Pinpoint the cell where the given text exists, returning its [X, Y] midpoint coordinate. 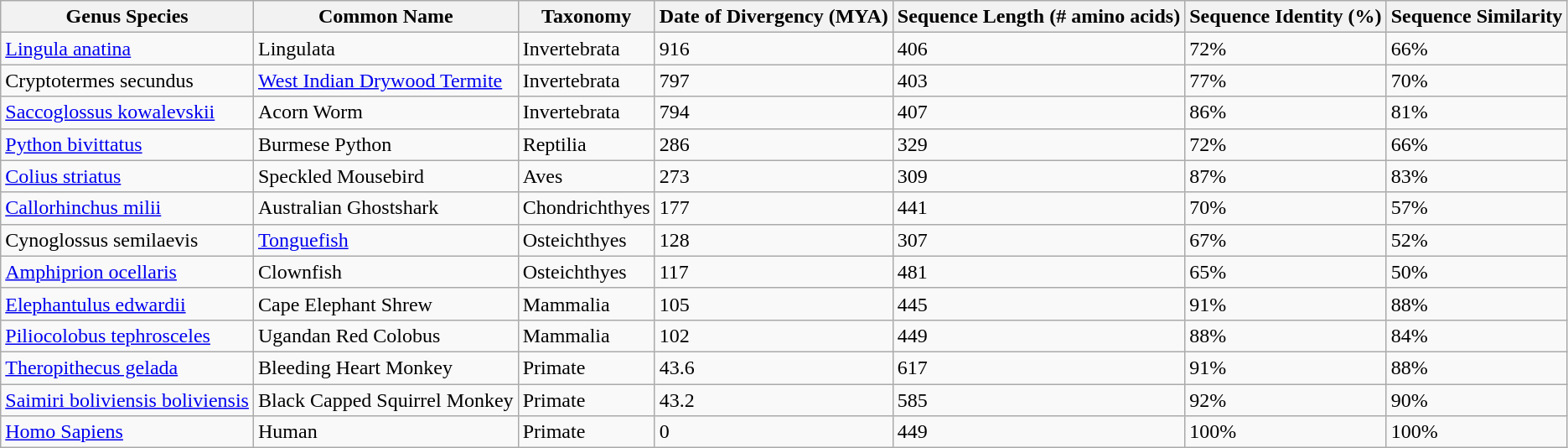
92% [1286, 400]
Elephantulus edwardii [127, 304]
Clownfish [386, 272]
Lingula anatina [127, 49]
Cryptotermes secundus [127, 81]
481 [1038, 272]
Cynoglossus semilaevis [127, 240]
Bleeding Heart Monkey [386, 367]
329 [1038, 144]
Tonguefish [386, 240]
43.6 [774, 367]
87% [1286, 176]
67% [1286, 240]
307 [1038, 240]
Sequence Identity (%) [1286, 17]
916 [774, 49]
105 [774, 304]
83% [1477, 176]
403 [1038, 81]
Speckled Mousebird [386, 176]
West Indian Drywood Termite [386, 81]
Saccoglossus kowalevskii [127, 112]
177 [774, 208]
617 [1038, 367]
585 [1038, 400]
Human [386, 432]
441 [1038, 208]
Common Name [386, 17]
52% [1477, 240]
309 [1038, 176]
43.2 [774, 400]
50% [1477, 272]
Taxonomy [587, 17]
Sequence Length (# amino acids) [1038, 17]
Date of Divergency (MYA) [774, 17]
Sequence Similarity [1477, 17]
797 [774, 81]
Amphiprion ocellaris [127, 272]
65% [1286, 272]
Callorhinchus milii [127, 208]
Burmese Python [386, 144]
Australian Ghostshark [386, 208]
Aves [587, 176]
57% [1477, 208]
86% [1286, 112]
Ugandan Red Colobus [386, 336]
90% [1477, 400]
Saimiri boliviensis boliviensis [127, 400]
445 [1038, 304]
Black Capped Squirrel Monkey [386, 400]
81% [1477, 112]
794 [774, 112]
Python bivittatus [127, 144]
84% [1477, 336]
Lingulata [386, 49]
Acorn Worm [386, 112]
0 [774, 432]
Homo Sapiens [127, 432]
Reptilia [587, 144]
Theropithecus gelada [127, 367]
Cape Elephant Shrew [386, 304]
Chondrichthyes [587, 208]
Piliocolobus tephrosceles [127, 336]
407 [1038, 112]
117 [774, 272]
102 [774, 336]
286 [774, 144]
77% [1286, 81]
273 [774, 176]
406 [1038, 49]
Genus Species [127, 17]
Colius striatus [127, 176]
128 [774, 240]
